Output the [x, y] coordinate of the center of the cell containing the given text.  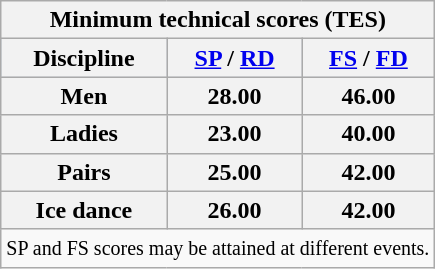
Pairs [84, 172]
28.00 [234, 96]
Ladies [84, 134]
Men [84, 96]
FS / FD [368, 58]
Ice dance [84, 210]
25.00 [234, 172]
40.00 [368, 134]
Discipline [84, 58]
Minimum technical scores (TES) [218, 20]
SP and FS scores may be attained at different events. [218, 248]
26.00 [234, 210]
46.00 [368, 96]
23.00 [234, 134]
SP / RD [234, 58]
